Extract the (X, Y) coordinate from the center of the cell holding the provided text.  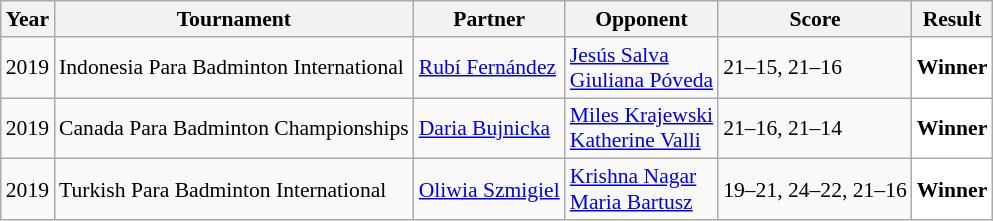
Indonesia Para Badminton International (234, 68)
Score (815, 19)
Tournament (234, 19)
Krishna Nagar Maria Bartusz (642, 190)
Canada Para Badminton Championships (234, 128)
Partner (490, 19)
Miles Krajewski Katherine Valli (642, 128)
19–21, 24–22, 21–16 (815, 190)
Turkish Para Badminton International (234, 190)
Jesús Salva Giuliana Póveda (642, 68)
Opponent (642, 19)
Rubí Fernández (490, 68)
Oliwia Szmigiel (490, 190)
Daria Bujnicka (490, 128)
Year (28, 19)
21–16, 21–14 (815, 128)
Result (952, 19)
21–15, 21–16 (815, 68)
